From the cell containing the given text, extract its center point as (X, Y) coordinate. 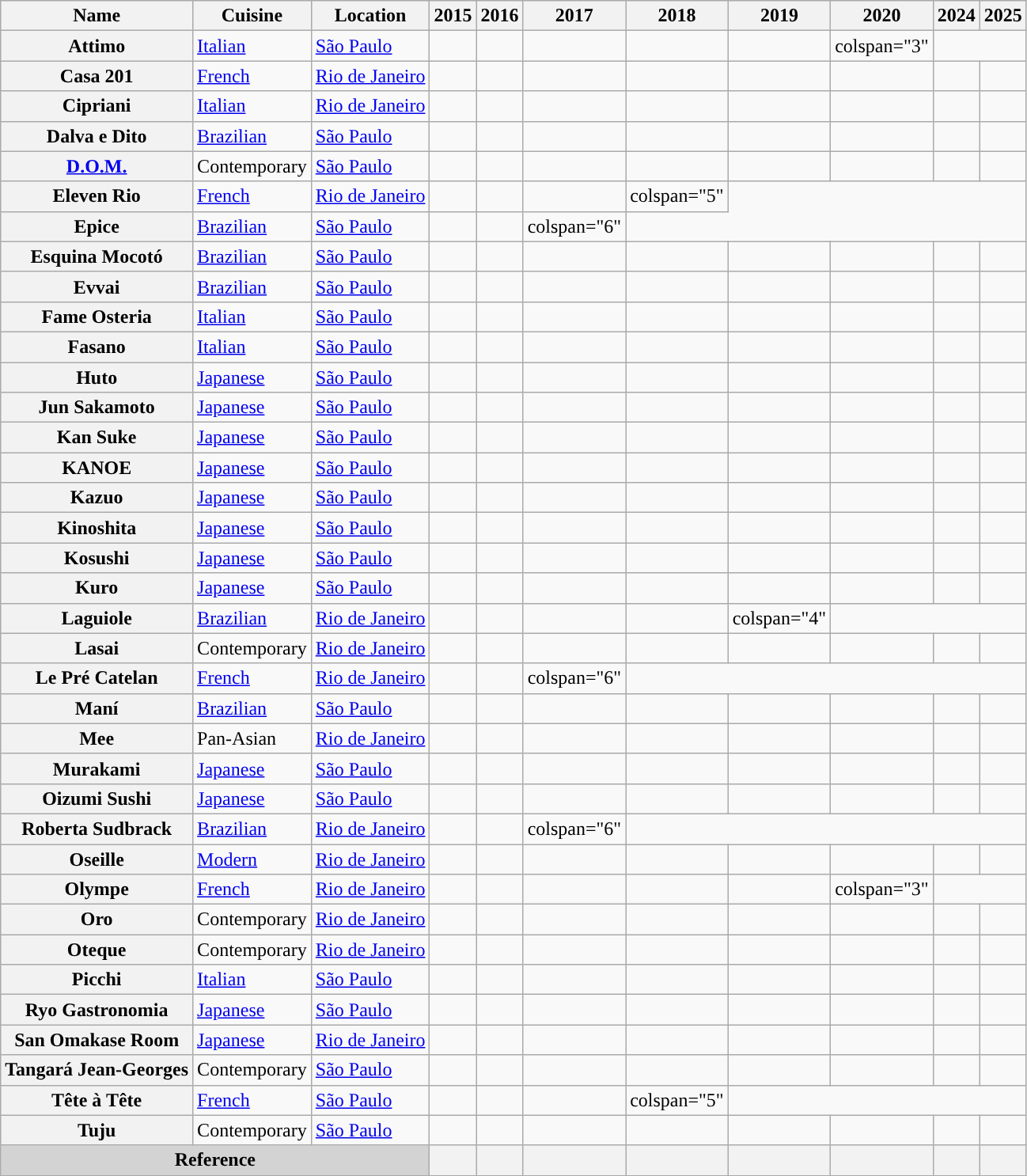
Kan Suke (97, 438)
Location (370, 16)
2020 (882, 16)
Lasai (97, 648)
Maní (97, 708)
Ryo Gastronomia (97, 1010)
KANOE (97, 468)
2015 (453, 16)
Oro (97, 920)
Kinoshita (97, 528)
Epice (97, 226)
2018 (677, 16)
2025 (1003, 16)
Olympe (97, 890)
Picchi (97, 980)
Modern (252, 859)
Murakami (97, 768)
Fasano (97, 347)
2016 (500, 16)
Oizumi Sushi (97, 799)
2019 (779, 16)
Fame Osteria (97, 317)
Oseille (97, 859)
Jun Sakamoto (97, 408)
Kazuo (97, 498)
2017 (574, 16)
Name (97, 16)
Cipriani (97, 106)
colspan="4" (779, 618)
Pan-Asian (252, 738)
Tuju (97, 1130)
Esquina Mocotó (97, 256)
Kuro (97, 588)
Oteque (97, 950)
Kosushi (97, 558)
Casa 201 (97, 76)
Roberta Sudbrack (97, 829)
Dalva e Dito (97, 136)
D.O.M. (97, 166)
Eleven Rio (97, 196)
Laguiole (97, 618)
Tête à Tête (97, 1100)
Tangará Jean-Georges (97, 1070)
Attimo (97, 46)
Reference (215, 1160)
Evvai (97, 286)
Cuisine (252, 16)
Le Pré Catelan (97, 678)
2024 (956, 16)
Mee (97, 738)
San Omakase Room (97, 1040)
Huto (97, 377)
